Return the [x, y] coordinate for the center point of the cell that contains the specified text.  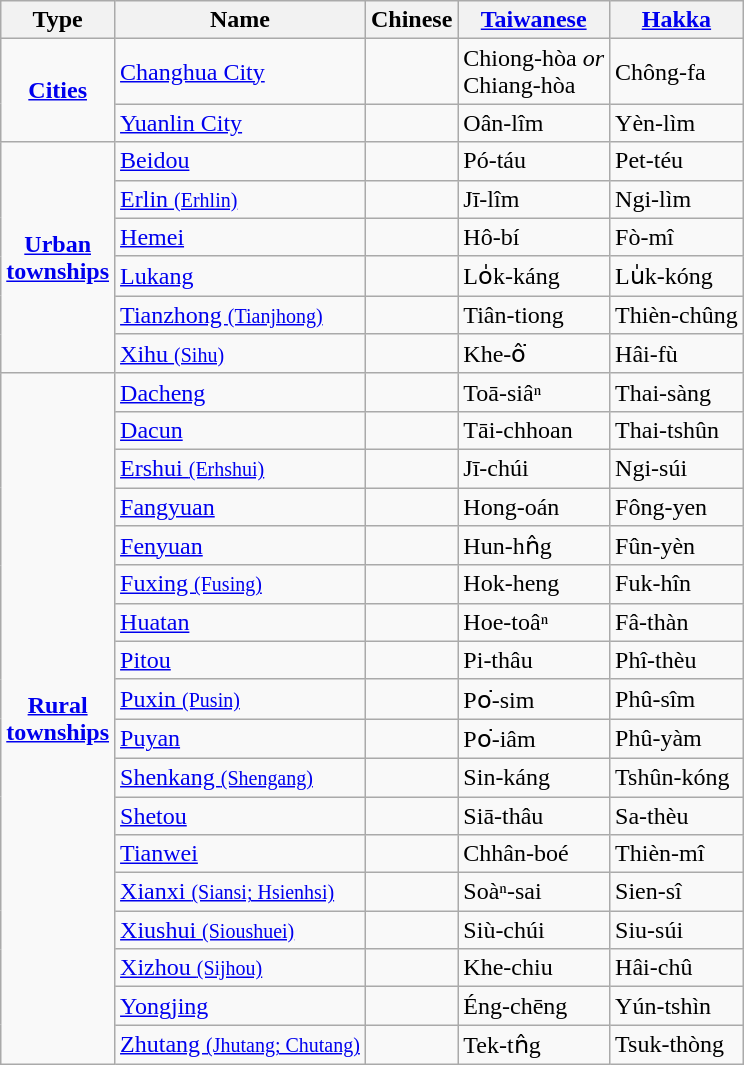
Zhutang (Jhutang; Chutang) [240, 1045]
Fangyuan [240, 507]
Siā-thâu [534, 815]
Xianxi (Siansi; Hsienhsi) [240, 892]
Siù-chúi [534, 930]
Lu̍k-kóng [677, 276]
Thièn-chûng [677, 315]
Ershui (Erhshui) [240, 468]
Hâi-chû [677, 968]
Hoe-toâⁿ [534, 622]
Lo̍k-káng [534, 276]
Shetou [240, 815]
Tāi-chhoan [534, 430]
Chiong-hòa orChiang-hòa [534, 72]
Fûn-yèn [677, 546]
Cities [58, 90]
Pet-téu [677, 161]
Fenyuan [240, 546]
Tek-tn̂g [534, 1045]
Puyan [240, 739]
Hakka [677, 20]
Shenkang (Shengang) [240, 777]
Ngi-súi [677, 468]
Fò-mî [677, 237]
Phû-yàm [677, 739]
Yún-tshìn [677, 1006]
Po͘-sim [534, 699]
Hemei [240, 237]
Jī-lîm [534, 199]
Thièn-mî [677, 854]
Chinese [411, 20]
Jī-chúi [534, 468]
Changhua City [240, 72]
Pi-thâu [534, 660]
Siu-súi [677, 930]
Fuk-hîn [677, 584]
Hâi-fù [677, 354]
Pó-táu [534, 161]
Yèn-lìm [677, 123]
Khe-ô͘ [534, 354]
Ruraltownships [58, 718]
Erlin (Erhlin) [240, 199]
Taiwanese [534, 20]
Tiân-tiong [534, 315]
Puxin (Pusin) [240, 699]
Tshûn-kóng [677, 777]
Xizhou (Sijhou) [240, 968]
Éng-chēng [534, 1006]
Soàⁿ-sai [534, 892]
Yongjing [240, 1006]
Ngi-lìm [677, 199]
Sa-thèu [677, 815]
Hok-heng [534, 584]
Khe-chiu [534, 968]
Fuxing (Fusing) [240, 584]
Phû-sîm [677, 699]
Dacun [240, 430]
Xihu (Sihu) [240, 354]
Hun-hn̂g [534, 546]
Beidou [240, 161]
Urbantownships [58, 258]
Tsuk-thòng [677, 1045]
Name [240, 20]
Hong-oán [534, 507]
Fông-yen [677, 507]
Type [58, 20]
Yuanlin City [240, 123]
Lukang [240, 276]
Thai-tshûn [677, 430]
Hô-bí [534, 237]
Sien-sî [677, 892]
Tianwei [240, 854]
Huatan [240, 622]
Toā-siâⁿ [534, 392]
Xiushui (Sioushuei) [240, 930]
Thai-sàng [677, 392]
Po͘-iâm [534, 739]
Pitou [240, 660]
Chhân-boé [534, 854]
Sin-káng [534, 777]
Phî-thèu [677, 660]
Oân-lîm [534, 123]
Dacheng [240, 392]
Fâ-thàn [677, 622]
Tianzhong (Tianjhong) [240, 315]
Chông-fa [677, 72]
